Pinpoint the cell where the given text exists, returning its (X, Y) midpoint coordinate. 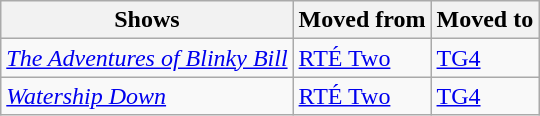
Watership Down (147, 96)
The Adventures of Blinky Bill (147, 58)
Moved from (362, 20)
Moved to (485, 20)
Shows (147, 20)
